Search for the cell housing the specified text and yield its (X, Y) center coordinate. 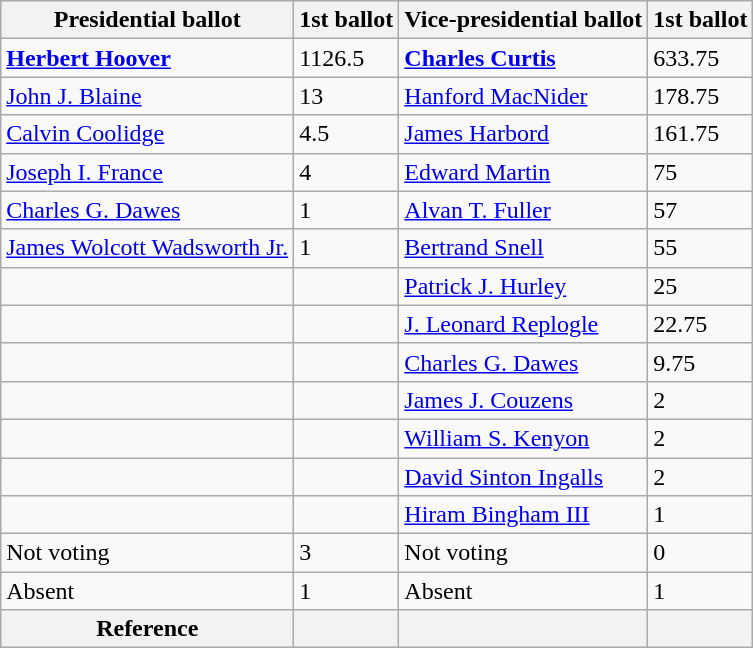
Patrick J. Hurley (524, 286)
13 (346, 96)
Hanford MacNider (524, 96)
4 (346, 172)
Reference (148, 629)
4.5 (346, 134)
0 (700, 553)
Edward Martin (524, 172)
633.75 (700, 58)
Charles Curtis (524, 58)
Hiram Bingham III (524, 515)
John J. Blaine (148, 96)
James Wolcott Wadsworth Jr. (148, 248)
James J. Couzens (524, 400)
William S. Kenyon (524, 438)
Alvan T. Fuller (524, 210)
178.75 (700, 96)
David Sinton Ingalls (524, 477)
55 (700, 248)
3 (346, 553)
Bertrand Snell (524, 248)
Joseph I. France (148, 172)
25 (700, 286)
Presidential ballot (148, 20)
57 (700, 210)
Vice-presidential ballot (524, 20)
1126.5 (346, 58)
Calvin Coolidge (148, 134)
75 (700, 172)
James Harbord (524, 134)
22.75 (700, 324)
161.75 (700, 134)
9.75 (700, 362)
Herbert Hoover (148, 58)
J. Leonard Replogle (524, 324)
